Provide the (x, y) coordinate of the cell's center where the given text is located.  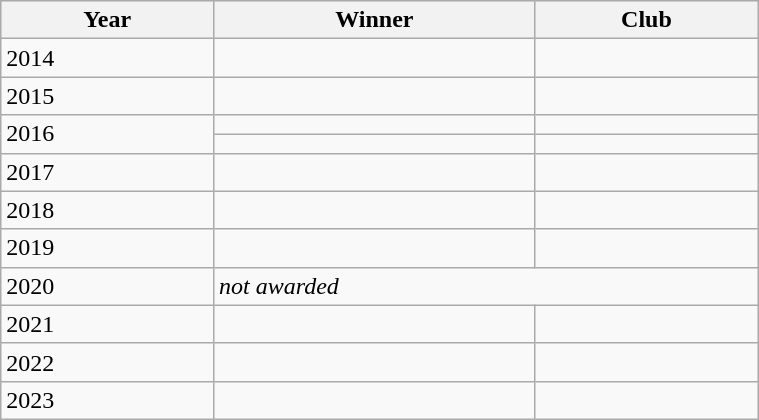
2015 (108, 96)
2023 (108, 400)
2020 (108, 286)
2019 (108, 248)
2017 (108, 172)
Winner (374, 20)
2022 (108, 362)
Year (108, 20)
2018 (108, 210)
2016 (108, 134)
2014 (108, 58)
2021 (108, 324)
not awarded (485, 286)
Club (646, 20)
